From the cell containing the given text, extract its center point as (x, y) coordinate. 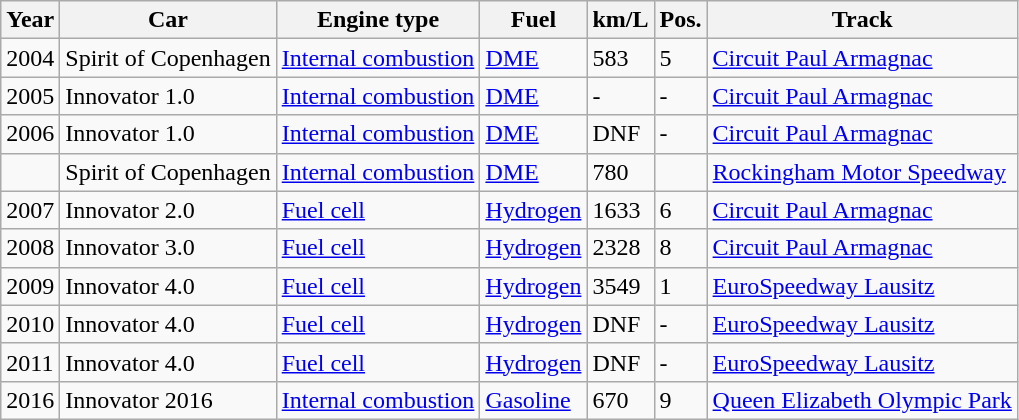
2010 (30, 324)
Innovator 2016 (168, 400)
5 (680, 58)
Innovator 3.0 (168, 248)
Track (862, 20)
8 (680, 248)
2007 (30, 210)
km/L (620, 20)
2016 (30, 400)
670 (620, 400)
2328 (620, 248)
Rockingham Motor Speedway (862, 172)
6 (680, 210)
583 (620, 58)
Year (30, 20)
780 (620, 172)
1 (680, 286)
Queen Elizabeth Olympic Park (862, 400)
3549 (620, 286)
2009 (30, 286)
2006 (30, 134)
2008 (30, 248)
1633 (620, 210)
2005 (30, 96)
Car (168, 20)
2011 (30, 362)
2004 (30, 58)
Pos. (680, 20)
Innovator 2.0 (168, 210)
Engine type (378, 20)
9 (680, 400)
Gasoline (534, 400)
Fuel (534, 20)
